Output the (X, Y) coordinate of the center of the cell containing the given text.  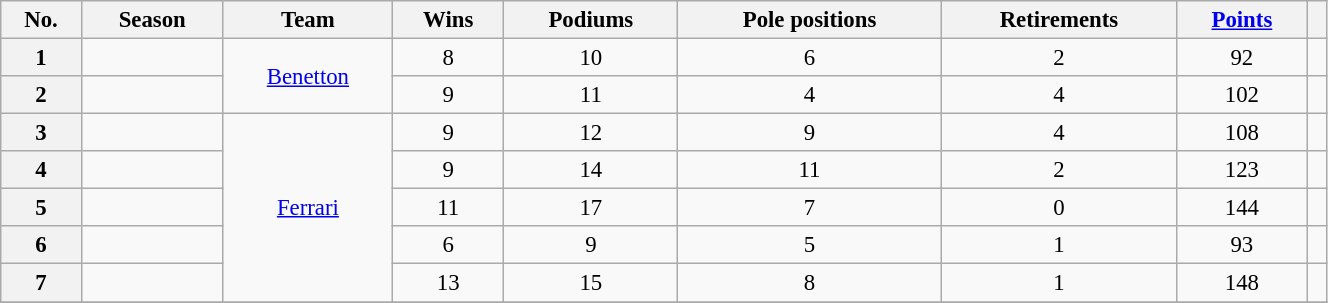
Season (152, 20)
Wins (448, 20)
144 (1242, 208)
Team (308, 20)
Pole positions (810, 20)
Podiums (591, 20)
Ferrari (308, 208)
108 (1242, 133)
14 (591, 170)
0 (1059, 208)
Retirements (1059, 20)
93 (1242, 245)
10 (591, 58)
12 (591, 133)
13 (448, 283)
102 (1242, 95)
No. (42, 20)
148 (1242, 283)
3 (42, 133)
17 (591, 208)
Benetton (308, 76)
123 (1242, 170)
15 (591, 283)
92 (1242, 58)
Points (1242, 20)
